Scan for the cell matching the given text and deliver its [X, Y] coordinate at center. 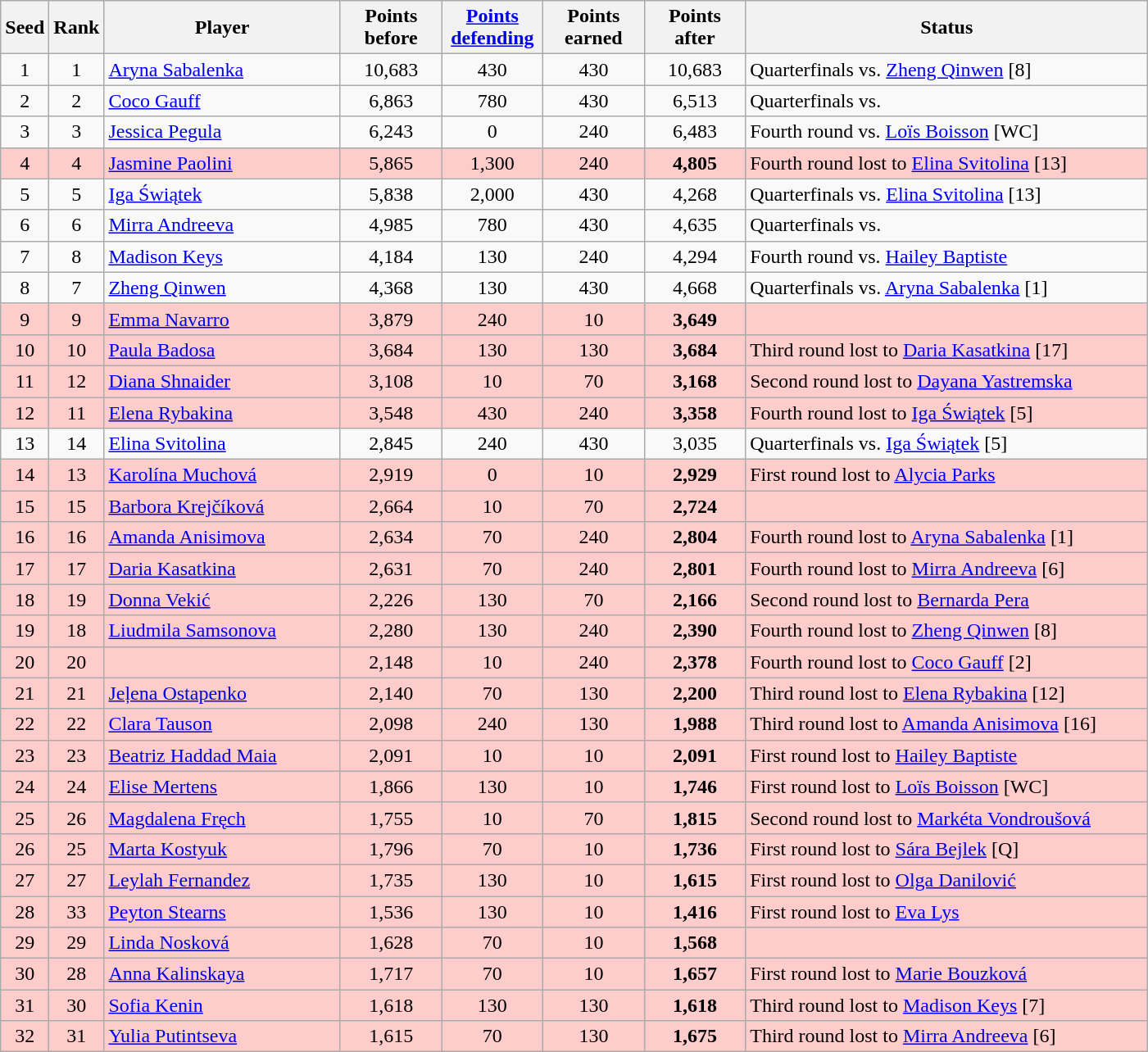
6,243 [391, 132]
1,536 [391, 912]
Third round lost to Elena Rybakina [12] [947, 693]
1,628 [391, 943]
5,865 [391, 163]
Marta Kostyuk [223, 849]
2,226 [391, 600]
4,985 [391, 225]
2,919 [391, 475]
Third round lost to Daria Kasatkina [17] [947, 350]
32 [25, 1036]
3,035 [695, 444]
6,483 [695, 132]
Elena Rybakina [223, 412]
Mirra Andreeva [223, 225]
Jasmine Paolini [223, 163]
Seed [25, 28]
1,675 [695, 1036]
2,140 [391, 693]
Fourth round lost to Aryna Sabalenka [1] [947, 537]
1,866 [391, 787]
First round lost to Sára Bejlek [Q] [947, 849]
2,098 [391, 724]
1,988 [695, 724]
Points defending [492, 28]
1,755 [391, 818]
Jessica Pegula [223, 132]
Yulia Putintseva [223, 1036]
Linda Nosková [223, 943]
Quarterfinals vs. Elina Svitolina [13] [947, 194]
Player [223, 28]
Points before [391, 28]
4,184 [391, 256]
4,268 [695, 194]
3,108 [391, 381]
3,358 [695, 412]
Fourth round vs. Loïs Boisson [WC] [947, 132]
Daria Kasatkina [223, 569]
Amanda Anisimova [223, 537]
Coco Gauff [223, 101]
4,368 [391, 288]
1,416 [695, 912]
3,168 [695, 381]
Iga Świątek [223, 194]
Quarterfinals vs. Aryna Sabalenka [1] [947, 288]
3,649 [695, 319]
Donna Vekić [223, 600]
2,929 [695, 475]
3,879 [391, 319]
First round lost to Alycia Parks [947, 475]
Third round lost to Madison Keys [7] [947, 1005]
1,657 [695, 974]
Aryna Sabalenka [223, 70]
Second round lost to Bernarda Pera [947, 600]
2,280 [391, 631]
Madison Keys [223, 256]
Points earned [594, 28]
Clara Tauson [223, 724]
2,166 [695, 600]
2,804 [695, 537]
2,000 [492, 194]
1,717 [391, 974]
Fourth round vs. Hailey Baptiste [947, 256]
4,635 [695, 225]
1,568 [695, 943]
3,548 [391, 412]
Leylah Fernandez [223, 880]
1,746 [695, 787]
1,735 [391, 880]
Quarterfinals vs. Zheng Qinwen [8] [947, 70]
2,845 [391, 444]
Anna Kalinskaya [223, 974]
2,631 [391, 569]
2,378 [695, 662]
Fourth round lost to Mirra Andreeva [6] [947, 569]
Emma Navarro [223, 319]
2,634 [391, 537]
Jeļena Ostapenko [223, 693]
33 [77, 912]
Peyton Stearns [223, 912]
First round lost to Hailey Baptiste [947, 755]
Elina Svitolina [223, 444]
Diana Shnaider [223, 381]
Sofia Kenin [223, 1005]
Liudmila Samsonova [223, 631]
4,294 [695, 256]
2,724 [695, 506]
First round lost to Marie Bouzková [947, 974]
6,513 [695, 101]
Fourth round lost to Elina Svitolina [13] [947, 163]
2,801 [695, 569]
2,664 [391, 506]
Karolína Muchová [223, 475]
2,390 [695, 631]
Paula Badosa [223, 350]
Third round lost to Mirra Andreeva [6] [947, 1036]
1,796 [391, 849]
Fourth round lost to Iga Świątek [5] [947, 412]
Second round lost to Markéta Vondroušová [947, 818]
Fourth round lost to Zheng Qinwen [8] [947, 631]
Status [947, 28]
Quarterfinals vs. Iga Świątek [5] [947, 444]
6,863 [391, 101]
Zheng Qinwen [223, 288]
Barbora Krejčíková [223, 506]
Beatriz Haddad Maia [223, 755]
First round lost to Eva Lys [947, 912]
Third round lost to Amanda Anisimova [16] [947, 724]
First round lost to Olga Danilović [947, 880]
Rank [77, 28]
Fourth round lost to Coco Gauff [2] [947, 662]
Magdalena Fręch [223, 818]
Elise Mertens [223, 787]
1,736 [695, 849]
5,838 [391, 194]
1,300 [492, 163]
4,668 [695, 288]
Points after [695, 28]
First round lost to Loïs Boisson [WC] [947, 787]
Second round lost to Dayana Yastremska [947, 381]
1,815 [695, 818]
2,200 [695, 693]
4,805 [695, 163]
2,148 [391, 662]
